Return [X, Y] of the center of cell containing provided text 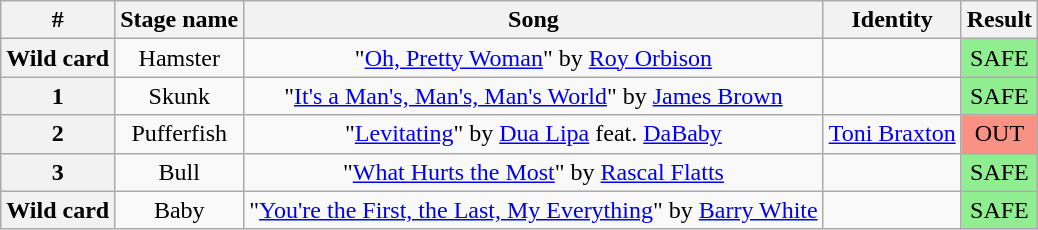
Stage name [180, 20]
Hamster [180, 58]
"What Hurts the Most" by Rascal Flatts [534, 172]
1 [58, 96]
Result [999, 20]
3 [58, 172]
Song [534, 20]
Pufferfish [180, 134]
Baby [180, 210]
"It's a Man's, Man's, Man's World" by James Brown [534, 96]
"Levitating" by Dua Lipa feat. DaBaby [534, 134]
# [58, 20]
"You're the First, the Last, My Everything" by Barry White [534, 210]
"Oh, Pretty Woman" by Roy Orbison [534, 58]
Bull [180, 172]
Identity [892, 20]
2 [58, 134]
OUT [999, 134]
Skunk [180, 96]
Toni Braxton [892, 134]
